Scan for the cell matching the given text and deliver its [X, Y] coordinate at center. 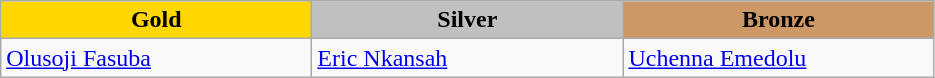
Silver [468, 20]
Uchenna Emedolu [778, 58]
Olusoji Fasuba [156, 58]
Gold [156, 20]
Bronze [778, 20]
Eric Nkansah [468, 58]
